Provide the [x, y] coordinate of the cell's center where the given text is located.  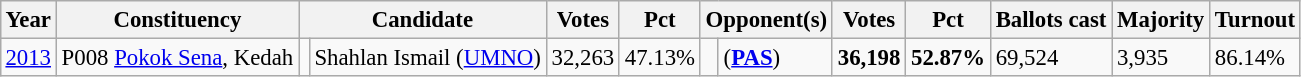
Candidate [422, 20]
36,198 [868, 57]
32,263 [582, 57]
P008 Pokok Sena, Kedah [177, 57]
Turnout [1256, 20]
3,935 [1161, 57]
Majority [1161, 20]
Year [28, 20]
52.87% [948, 57]
Ballots cast [1050, 20]
Opponent(s) [766, 20]
2013 [28, 57]
(PAS) [775, 57]
47.13% [660, 57]
Constituency [177, 20]
Shahlan Ismail (UMNO) [428, 57]
86.14% [1256, 57]
69,524 [1050, 57]
